Return the [x, y] coordinate for the center point of the cell that contains the specified text.  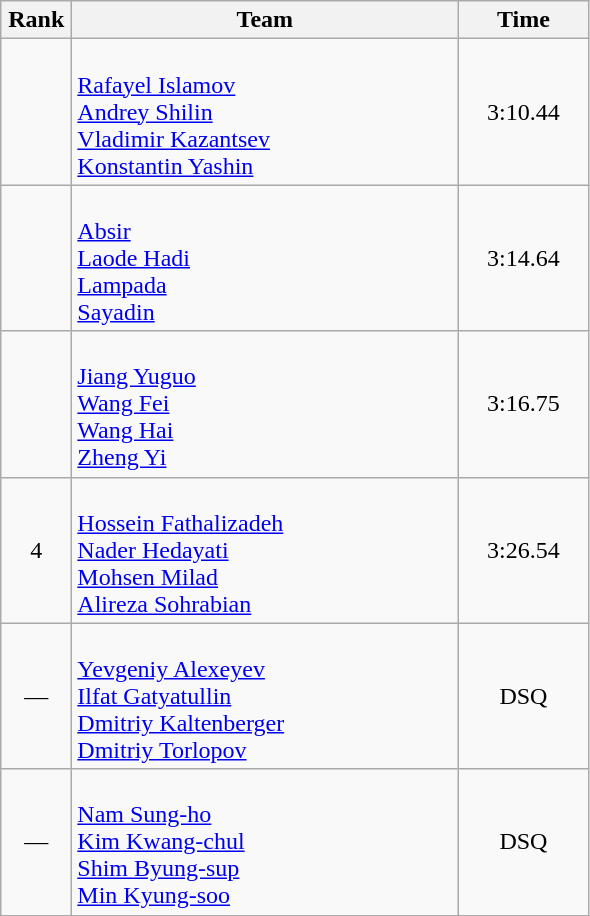
Time [524, 20]
4 [36, 550]
Nam Sung-hoKim Kwang-chulShim Byung-supMin Kyung-soo [265, 842]
3:16.75 [524, 404]
Rafayel IslamovAndrey ShilinVladimir KazantsevKonstantin Yashin [265, 112]
Hossein FathalizadehNader HedayatiMohsen MiladAlireza Sohrabian [265, 550]
Yevgeniy AlexeyevIlfat GatyatullinDmitriy KaltenbergerDmitriy Torlopov [265, 696]
3:10.44 [524, 112]
AbsirLaode HadiLampadaSayadin [265, 258]
Team [265, 20]
3:26.54 [524, 550]
3:14.64 [524, 258]
Jiang YuguoWang FeiWang HaiZheng Yi [265, 404]
Rank [36, 20]
